Search for the cell housing the specified text and yield its [x, y] center coordinate. 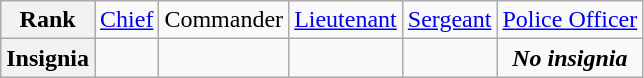
Lieutenant [346, 20]
Police Officer [570, 20]
Commander [224, 20]
No insignia [570, 58]
Sergeant [450, 20]
Rank [48, 20]
Chief [127, 20]
Insignia [48, 58]
